For the text-containing cell, return its midpoint in (X, Y) coordinate format. 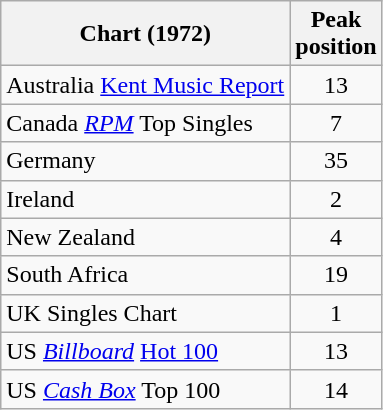
Ireland (146, 199)
South Africa (146, 275)
Canada RPM Top Singles (146, 123)
Chart (1972) (146, 34)
19 (336, 275)
2 (336, 199)
7 (336, 123)
US Cash Box Top 100 (146, 389)
35 (336, 161)
New Zealand (146, 237)
Peakposition (336, 34)
4 (336, 237)
Australia Kent Music Report (146, 85)
1 (336, 313)
Germany (146, 161)
UK Singles Chart (146, 313)
US Billboard Hot 100 (146, 351)
14 (336, 389)
